Scan for the cell matching the given text and deliver its [X, Y] coordinate at center. 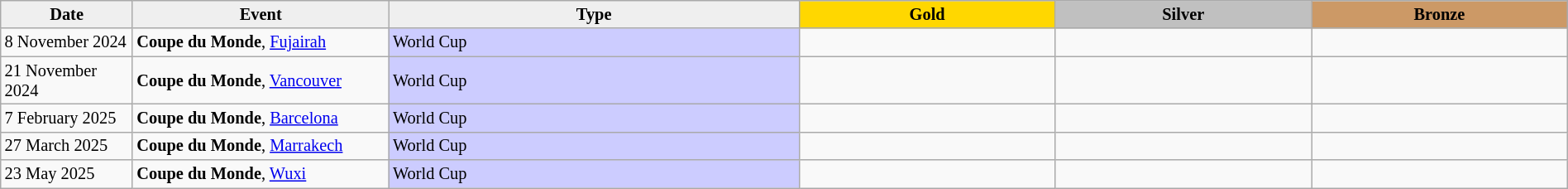
Event [261, 14]
Coupe du Monde, Wuxi [261, 174]
Coupe du Monde, Vancouver [261, 80]
27 March 2025 [67, 146]
Coupe du Monde, Barcelona [261, 118]
Gold [927, 14]
Date [67, 14]
Silver [1183, 14]
8 November 2024 [67, 42]
Coupe du Monde, Fujairah [261, 42]
Bronze [1440, 14]
Coupe du Monde, Marrakech [261, 146]
21 November 2024 [67, 80]
7 February 2025 [67, 118]
Type [594, 14]
23 May 2025 [67, 174]
